Locate the cell with the specified text and output its [x, y] center coordinate. 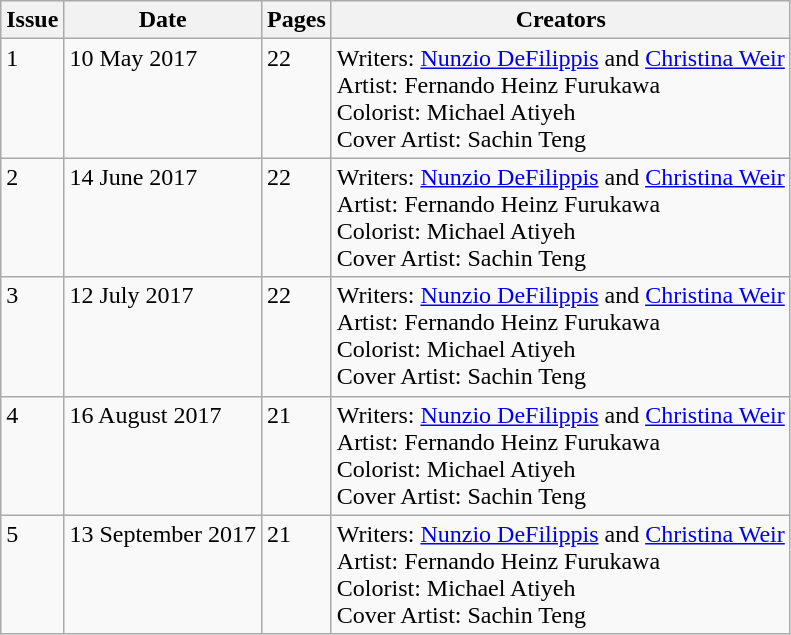
14 June 2017 [163, 218]
Creators [560, 20]
3 [32, 336]
Issue [32, 20]
16 August 2017 [163, 456]
Date [163, 20]
2 [32, 218]
5 [32, 574]
12 July 2017 [163, 336]
10 May 2017 [163, 98]
4 [32, 456]
Pages [297, 20]
13 September 2017 [163, 574]
1 [32, 98]
